Pinpoint the cell where the given text exists, returning its [X, Y] midpoint coordinate. 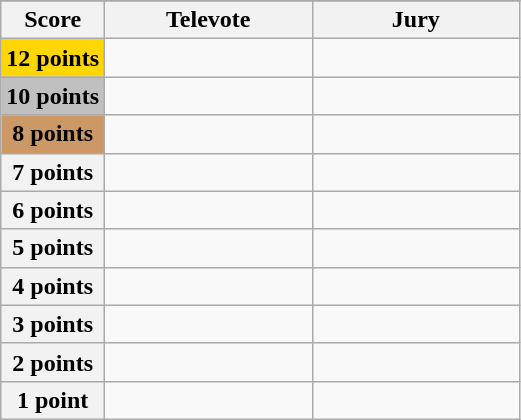
6 points [53, 210]
8 points [53, 134]
3 points [53, 324]
Televote [209, 20]
4 points [53, 286]
7 points [53, 172]
10 points [53, 96]
Jury [416, 20]
1 point [53, 400]
Score [53, 20]
2 points [53, 362]
5 points [53, 248]
12 points [53, 58]
